Output the [x, y] coordinate of the center of the cell containing the given text.  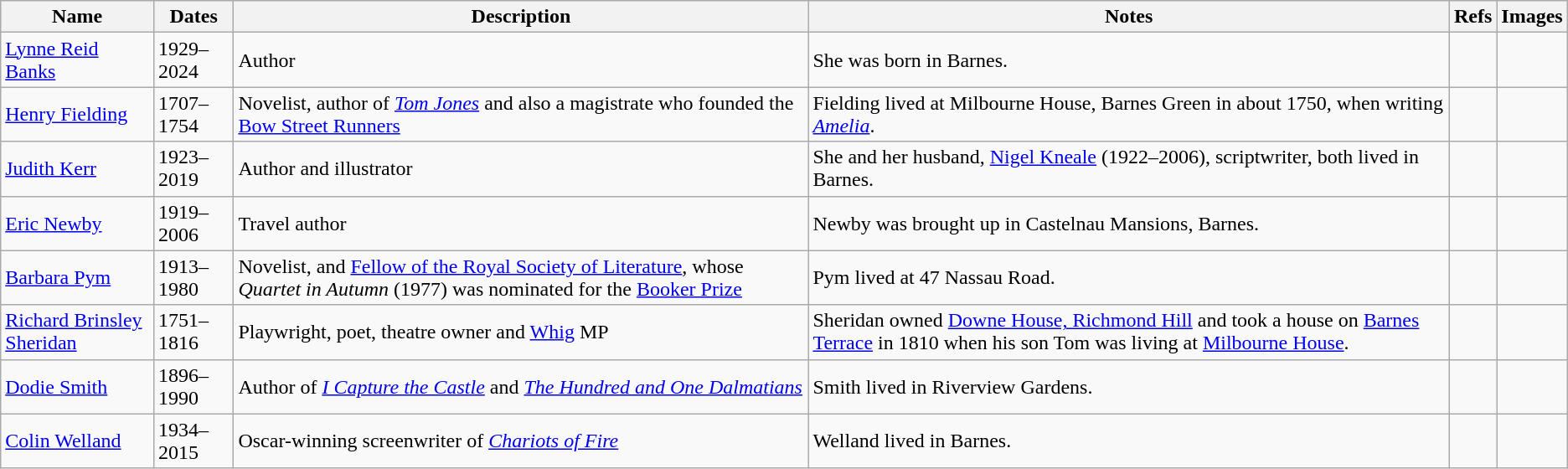
Dodie Smith [77, 387]
Sheridan owned Downe House, Richmond Hill and took a house on Barnes Terrace in 1810 when his son Tom was living at Milbourne House. [1129, 332]
Description [521, 17]
Oscar-winning screenwriter of Chariots of Fire [521, 441]
Eric Newby [77, 223]
Images [1532, 17]
Henry Fielding [77, 114]
Author of I Capture the Castle and The Hundred and One Dalmatians [521, 387]
Lynne Reid Banks [77, 60]
Richard Brinsley Sheridan [77, 332]
Playwright, poet, theatre owner and Whig MP [521, 332]
Author [521, 60]
Novelist, and Fellow of the Royal Society of Literature, whose Quartet in Autumn (1977) was nominated for the Booker Prize [521, 278]
Refs [1473, 17]
1934–2015 [193, 441]
1913–1980 [193, 278]
1929–2024 [193, 60]
1923–2019 [193, 169]
Fielding lived at Milbourne House, Barnes Green in about 1750, when writing Amelia. [1129, 114]
She and her husband, Nigel Kneale (1922–2006), scriptwriter, both lived in Barnes. [1129, 169]
She was born in Barnes. [1129, 60]
1707–1754 [193, 114]
1896–1990 [193, 387]
Name [77, 17]
Barbara Pym [77, 278]
Pym lived at 47 Nassau Road. [1129, 278]
Travel author [521, 223]
1751–1816 [193, 332]
Author and illustrator [521, 169]
Notes [1129, 17]
Dates [193, 17]
Newby was brought up in Castelnau Mansions, Barnes. [1129, 223]
Judith Kerr [77, 169]
Welland lived in Barnes. [1129, 441]
Novelist, author of Tom Jones and also a magistrate who founded the Bow Street Runners [521, 114]
Smith lived in Riverview Gardens. [1129, 387]
1919–2006 [193, 223]
Colin Welland [77, 441]
